Find where the given text appears and provide that cell's center as [x, y] coordinate. 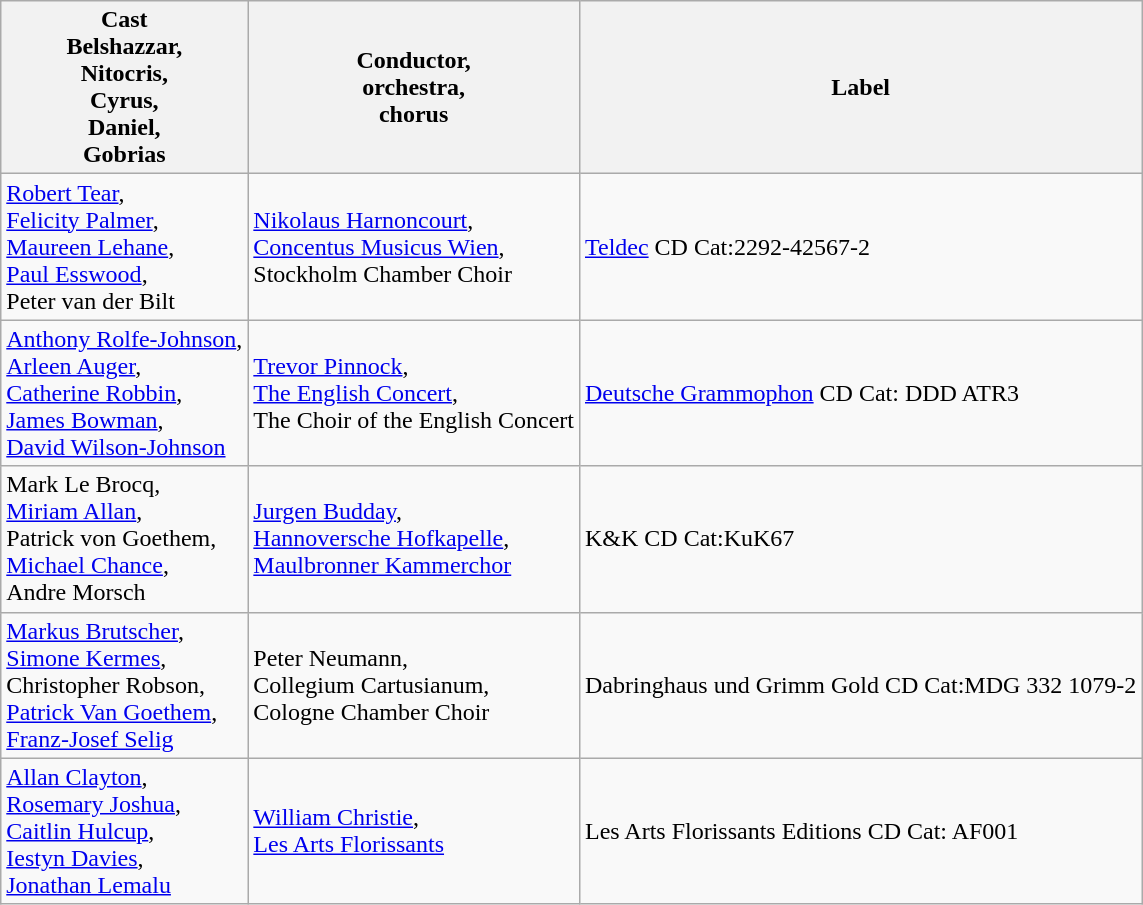
Robert Tear,Felicity Palmer,Maureen Lehane,Paul Esswood,Peter van der Bilt [124, 247]
Markus Brutscher,Simone Kermes,Christopher Robson,Patrick Van Goethem,Franz-Josef Selig [124, 685]
Peter Neumann,Collegium Cartusianum,Cologne Chamber Choir [414, 685]
Deutsche Grammophon CD Cat: DDD ATR3 [860, 393]
Label [860, 88]
Les Arts Florissants Editions CD Cat: AF001 [860, 831]
William Christie,Les Arts Florissants [414, 831]
Conductor,orchestra,chorus [414, 88]
Trevor Pinnock,The English Concert,The Choir of the English Concert [414, 393]
Allan Clayton,Rosemary Joshua,Caitlin Hulcup,Iestyn Davies,Jonathan Lemalu [124, 831]
Mark Le Brocq,Miriam Allan,Patrick von Goethem,Michael Chance,Andre Morsch [124, 539]
Nikolaus Harnoncourt,Concentus Musicus Wien,Stockholm Chamber Choir [414, 247]
Teldec CD Cat:2292-42567-2 [860, 247]
K&K CD Cat:KuK67 [860, 539]
Jurgen Budday,Hannoversche Hofkapelle,Maulbronner Kammerchor [414, 539]
Anthony Rolfe-Johnson,Arleen Auger,Catherine Robbin,James Bowman,David Wilson-Johnson [124, 393]
Dabringhaus und Grimm Gold CD Cat:MDG 332 1079-2 [860, 685]
CastBelshazzar,Nitocris,Cyrus,Daniel,Gobrias [124, 88]
